Return the [X, Y] coordinate for the center point of the cell that contains the specified text.  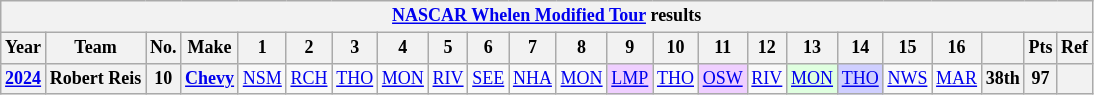
14 [860, 48]
LMP [630, 78]
NASCAR Whelen Modified Tour results [547, 16]
13 [812, 48]
NSM [262, 78]
Team [95, 48]
97 [1040, 78]
11 [722, 48]
6 [488, 48]
2 [309, 48]
7 [533, 48]
No. [164, 48]
Pts [1040, 48]
38th [1002, 78]
8 [582, 48]
16 [957, 48]
4 [404, 48]
MAR [957, 78]
Year [24, 48]
Robert Reis [95, 78]
2024 [24, 78]
SEE [488, 78]
OSW [722, 78]
Ref [1075, 48]
RCH [309, 78]
Make [210, 48]
9 [630, 48]
5 [448, 48]
15 [908, 48]
1 [262, 48]
NWS [908, 78]
12 [767, 48]
Chevy [210, 78]
3 [355, 48]
NHA [533, 78]
